Provide the [X, Y] coordinate of the cell's center where the given text is located.  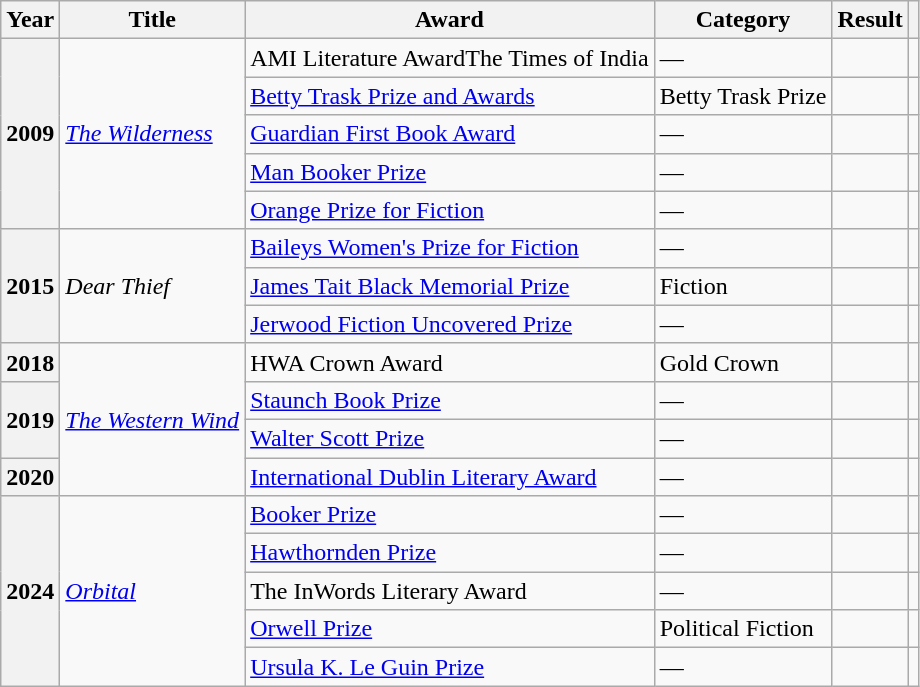
Category [743, 20]
HWA Crown Award [450, 362]
Betty Trask Prize [743, 96]
Political Fiction [743, 629]
Jerwood Fiction Uncovered Prize [450, 324]
Orwell Prize [450, 629]
2009 [30, 134]
Gold Crown [743, 362]
2015 [30, 286]
Booker Prize [450, 515]
Hawthornden Prize [450, 553]
2019 [30, 419]
Ursula K. Le Guin Prize [450, 667]
The InWords Literary Award [450, 591]
Betty Trask Prize and Awards [450, 96]
Award [450, 20]
Fiction [743, 286]
2018 [30, 362]
Orange Prize for Fiction [450, 210]
Title [152, 20]
International Dublin Literary Award [450, 477]
Orbital [152, 591]
Man Booker Prize [450, 172]
Walter Scott Prize [450, 438]
Year [30, 20]
Result [870, 20]
James Tait Black Memorial Prize [450, 286]
Dear Thief [152, 286]
AMI Literature AwardThe Times of India [450, 58]
Guardian First Book Award [450, 134]
Staunch Book Prize [450, 400]
The Western Wind [152, 419]
Baileys Women's Prize for Fiction [450, 248]
2024 [30, 591]
2020 [30, 477]
The Wilderness [152, 134]
